Find where the given text appears and provide that cell's center as [X, Y] coordinate. 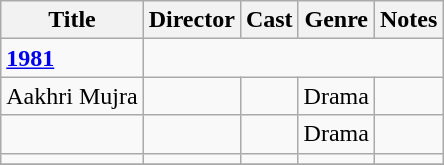
Cast [269, 20]
Notes [408, 20]
Director [192, 20]
Aakhri Mujra [72, 96]
1981 [72, 58]
Genre [336, 20]
Title [72, 20]
